Pinpoint the cell where the given text exists, returning its [X, Y] midpoint coordinate. 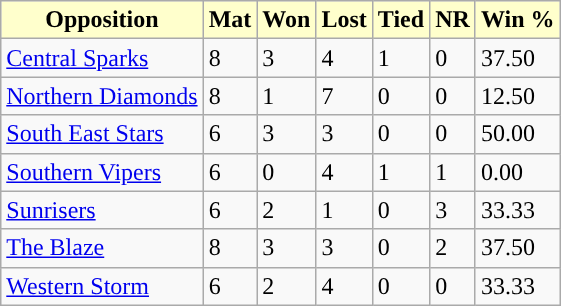
Won [286, 20]
The Blaze [102, 248]
50.00 [518, 134]
Mat [230, 20]
Tied [400, 20]
0.00 [518, 172]
12.50 [518, 96]
Southern Vipers [102, 172]
Lost [344, 20]
Opposition [102, 20]
Northern Diamonds [102, 96]
Win % [518, 20]
NR [453, 20]
Western Storm [102, 286]
7 [344, 96]
Central Sparks [102, 58]
South East Stars [102, 134]
Sunrisers [102, 210]
